Scan for the cell matching the given text and deliver its [X, Y] coordinate at center. 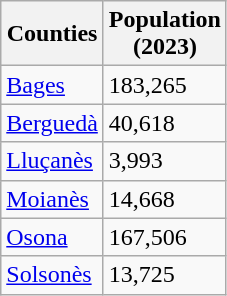
Population(2023) [164, 34]
Berguedà [52, 123]
3,993 [164, 161]
Bages [52, 85]
Counties [52, 34]
13,725 [164, 275]
183,265 [164, 85]
Solsonès [52, 275]
Lluçanès [52, 161]
Moianès [52, 199]
14,668 [164, 199]
40,618 [164, 123]
167,506 [164, 237]
Osona [52, 237]
